Return (X, Y) of the center of cell containing provided text 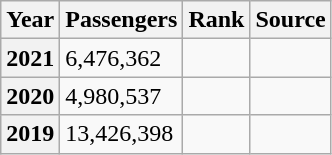
Source (290, 20)
Rank (216, 20)
13,426,398 (122, 134)
2019 (30, 134)
4,980,537 (122, 96)
Passengers (122, 20)
2020 (30, 96)
6,476,362 (122, 58)
2021 (30, 58)
Year (30, 20)
